Return the [X, Y] coordinate for the center point of the cell that contains the specified text.  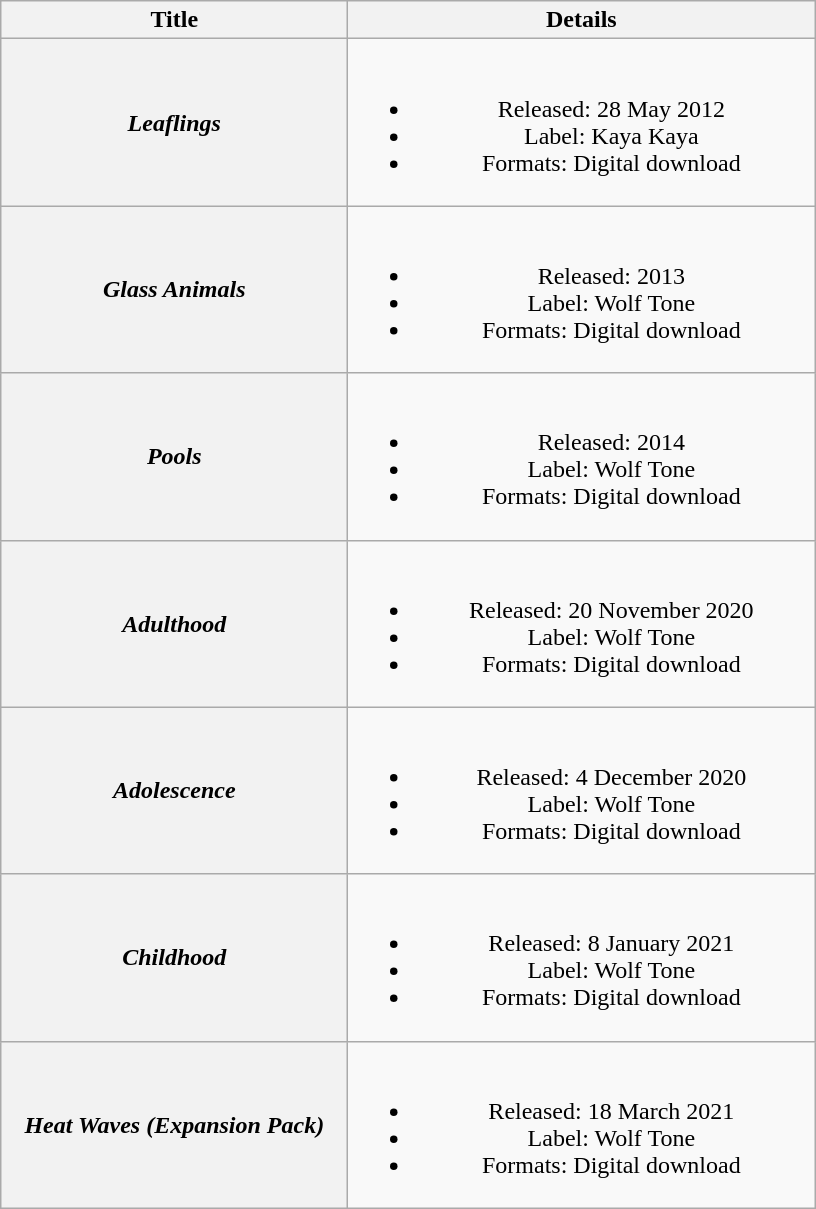
Released: 2013Label: Wolf ToneFormats: Digital download [582, 290]
Released: 18 March 2021Label: Wolf ToneFormats: Digital download [582, 1124]
Adulthood [174, 624]
Details [582, 20]
Released: 2014Label: Wolf ToneFormats: Digital download [582, 456]
Childhood [174, 958]
Leaflings [174, 122]
Released: 28 May 2012Label: Kaya KayaFormats: Digital download [582, 122]
Title [174, 20]
Pools [174, 456]
Heat Waves (Expansion Pack) [174, 1124]
Released: 20 November 2020Label: Wolf ToneFormats: Digital download [582, 624]
Glass Animals [174, 290]
Released: 4 December 2020Label: Wolf ToneFormats: Digital download [582, 790]
Adolescence [174, 790]
Released: 8 January 2021Label: Wolf ToneFormats: Digital download [582, 958]
